For the text-containing cell, return its midpoint in (x, y) coordinate format. 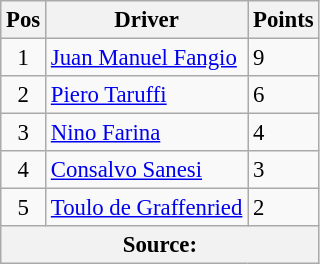
Nino Farina (147, 133)
Piero Taruffi (147, 95)
6 (284, 95)
Toulo de Graffenried (147, 208)
Source: (160, 245)
Juan Manuel Fangio (147, 58)
9 (284, 58)
Pos (24, 20)
1 (24, 58)
5 (24, 208)
Consalvo Sanesi (147, 170)
Driver (147, 20)
Points (284, 20)
